Locate the cell with the specified text and output its [x, y] center coordinate. 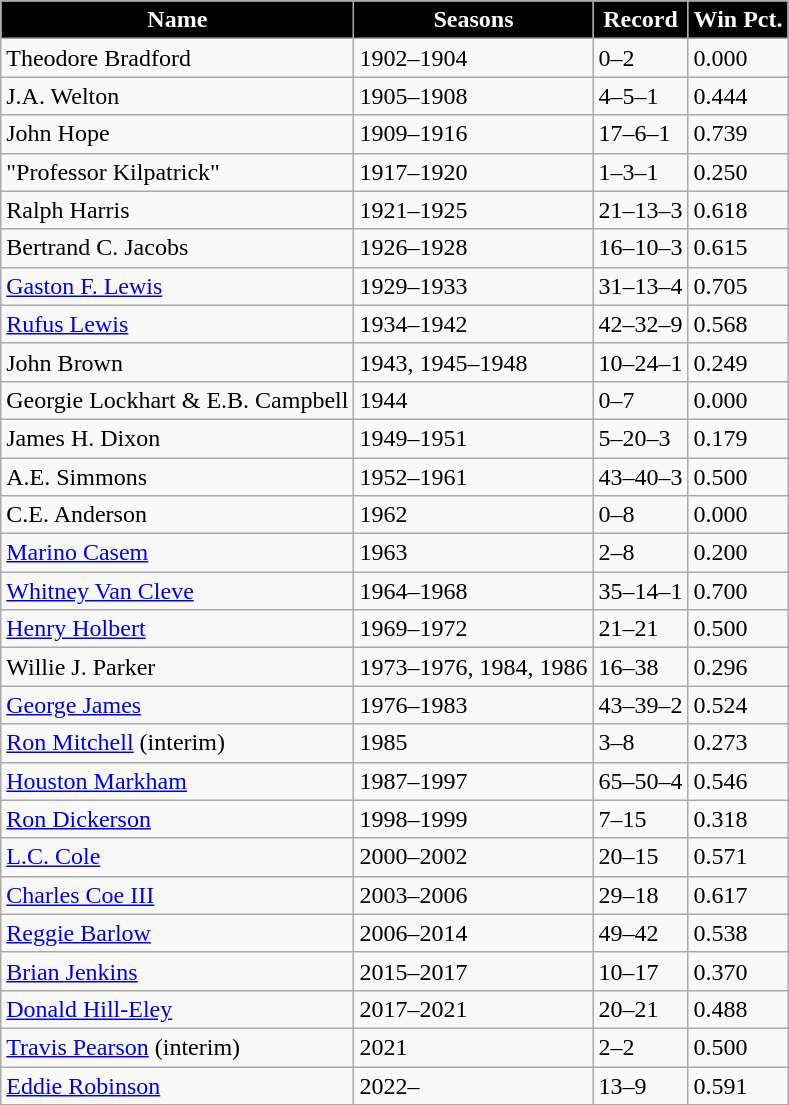
10–17 [640, 971]
Whitney Van Cleve [178, 591]
Seasons [474, 20]
Name [178, 20]
13–9 [640, 1085]
Rufus Lewis [178, 324]
20–15 [640, 857]
16–38 [640, 667]
2015–2017 [474, 971]
Donald Hill-Eley [178, 1009]
2021 [474, 1047]
1964–1968 [474, 591]
0.318 [738, 819]
0.444 [738, 96]
2003–2006 [474, 895]
1973–1976, 1984, 1986 [474, 667]
Charles Coe III [178, 895]
21–13–3 [640, 210]
L.C. Cole [178, 857]
43–40–3 [640, 477]
0.546 [738, 781]
Gaston F. Lewis [178, 286]
J.A. Welton [178, 96]
Record [640, 20]
0.591 [738, 1085]
2006–2014 [474, 933]
1952–1961 [474, 477]
Win Pct. [738, 20]
1998–1999 [474, 819]
1926–1928 [474, 248]
0.739 [738, 134]
35–14–1 [640, 591]
1962 [474, 515]
0.615 [738, 248]
0.568 [738, 324]
1944 [474, 400]
1987–1997 [474, 781]
0.200 [738, 553]
0.370 [738, 971]
2–2 [640, 1047]
21–21 [640, 629]
5–20–3 [640, 438]
10–24–1 [640, 362]
Henry Holbert [178, 629]
0.179 [738, 438]
Ron Dickerson [178, 819]
1949–1951 [474, 438]
31–13–4 [640, 286]
0.249 [738, 362]
4–5–1 [640, 96]
Bertrand C. Jacobs [178, 248]
1917–1920 [474, 172]
42–32–9 [640, 324]
2022– [474, 1085]
1985 [474, 743]
1902–1904 [474, 58]
0.617 [738, 895]
65–50–4 [640, 781]
Ralph Harris [178, 210]
Georgie Lockhart & E.B. Campbell [178, 400]
Marino Casem [178, 553]
Theodore Bradford [178, 58]
1909–1916 [474, 134]
2017–2021 [474, 1009]
0–7 [640, 400]
1976–1983 [474, 705]
John Brown [178, 362]
0.700 [738, 591]
Travis Pearson (interim) [178, 1047]
George James [178, 705]
Willie J. Parker [178, 667]
29–18 [640, 895]
16–10–3 [640, 248]
1934–1942 [474, 324]
Houston Markham [178, 781]
20–21 [640, 1009]
0.618 [738, 210]
1969–1972 [474, 629]
1905–1908 [474, 96]
0.571 [738, 857]
"Professor Kilpatrick" [178, 172]
John Hope [178, 134]
49–42 [640, 933]
0–8 [640, 515]
James H. Dixon [178, 438]
Eddie Robinson [178, 1085]
43–39–2 [640, 705]
0.488 [738, 1009]
2000–2002 [474, 857]
A.E. Simmons [178, 477]
0.538 [738, 933]
2–8 [640, 553]
0.296 [738, 667]
C.E. Anderson [178, 515]
1–3–1 [640, 172]
3–8 [640, 743]
0.705 [738, 286]
17–6–1 [640, 134]
Brian Jenkins [178, 971]
7–15 [640, 819]
0.524 [738, 705]
0.273 [738, 743]
0.250 [738, 172]
Reggie Barlow [178, 933]
1943, 1945–1948 [474, 362]
0–2 [640, 58]
Ron Mitchell (interim) [178, 743]
1929–1933 [474, 286]
1921–1925 [474, 210]
1963 [474, 553]
